Output the (x, y) coordinate of the center of the cell containing the given text.  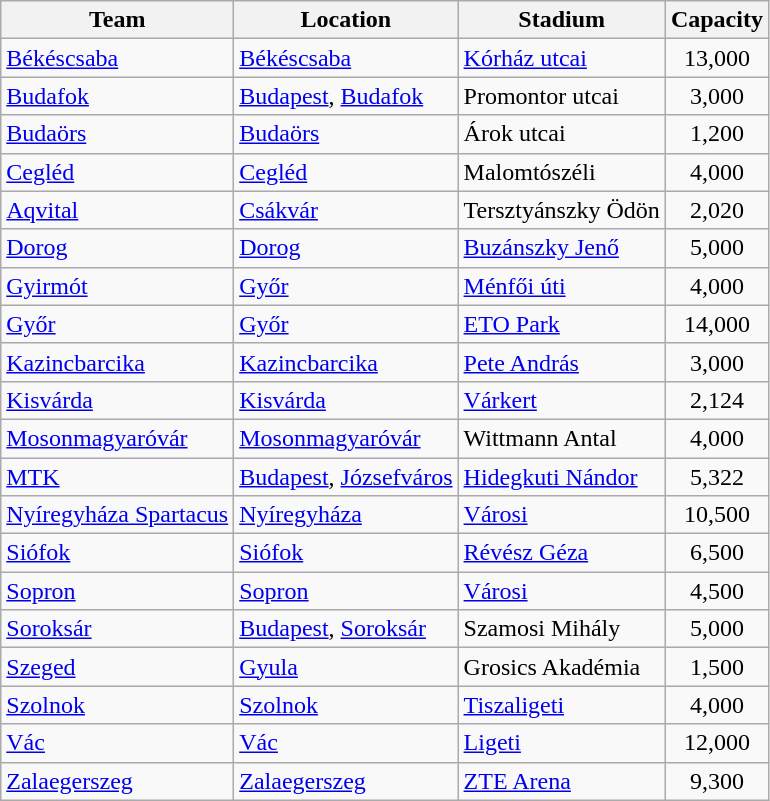
Ligeti (562, 743)
Promontor utcai (562, 96)
Tersztyánszky Ödön (562, 210)
12,000 (716, 743)
10,500 (716, 515)
Tiszaligeti (562, 705)
Várkert (562, 400)
Gyula (346, 667)
MTK (118, 477)
1,500 (716, 667)
5,322 (716, 477)
Capacity (716, 20)
Aqvital (118, 210)
Gyirmót (118, 286)
Kórház utcai (562, 58)
Budapest, Soroksár (346, 629)
2,124 (716, 400)
Wittmann Antal (562, 438)
2,020 (716, 210)
9,300 (716, 781)
Budapest, Józsefváros (346, 477)
Stadium (562, 20)
6,500 (716, 553)
Szamosi Mihály (562, 629)
Malomtószéli (562, 172)
Pete András (562, 362)
Team (118, 20)
4,500 (716, 591)
Ménfői úti (562, 286)
Budafok (118, 96)
13,000 (716, 58)
14,000 (716, 324)
Nyíregyháza (346, 515)
Csákvár (346, 210)
Location (346, 20)
Buzánszky Jenő (562, 248)
Árok utcai (562, 134)
ETO Park (562, 324)
Budapest, Budafok (346, 96)
Soroksár (118, 629)
1,200 (716, 134)
Hidegkuti Nándor (562, 477)
Nyíregyháza Spartacus (118, 515)
Révész Géza (562, 553)
Szeged (118, 667)
ZTE Arena (562, 781)
Grosics Akadémia (562, 667)
